Output the [X, Y] coordinate of the center of the cell containing the given text.  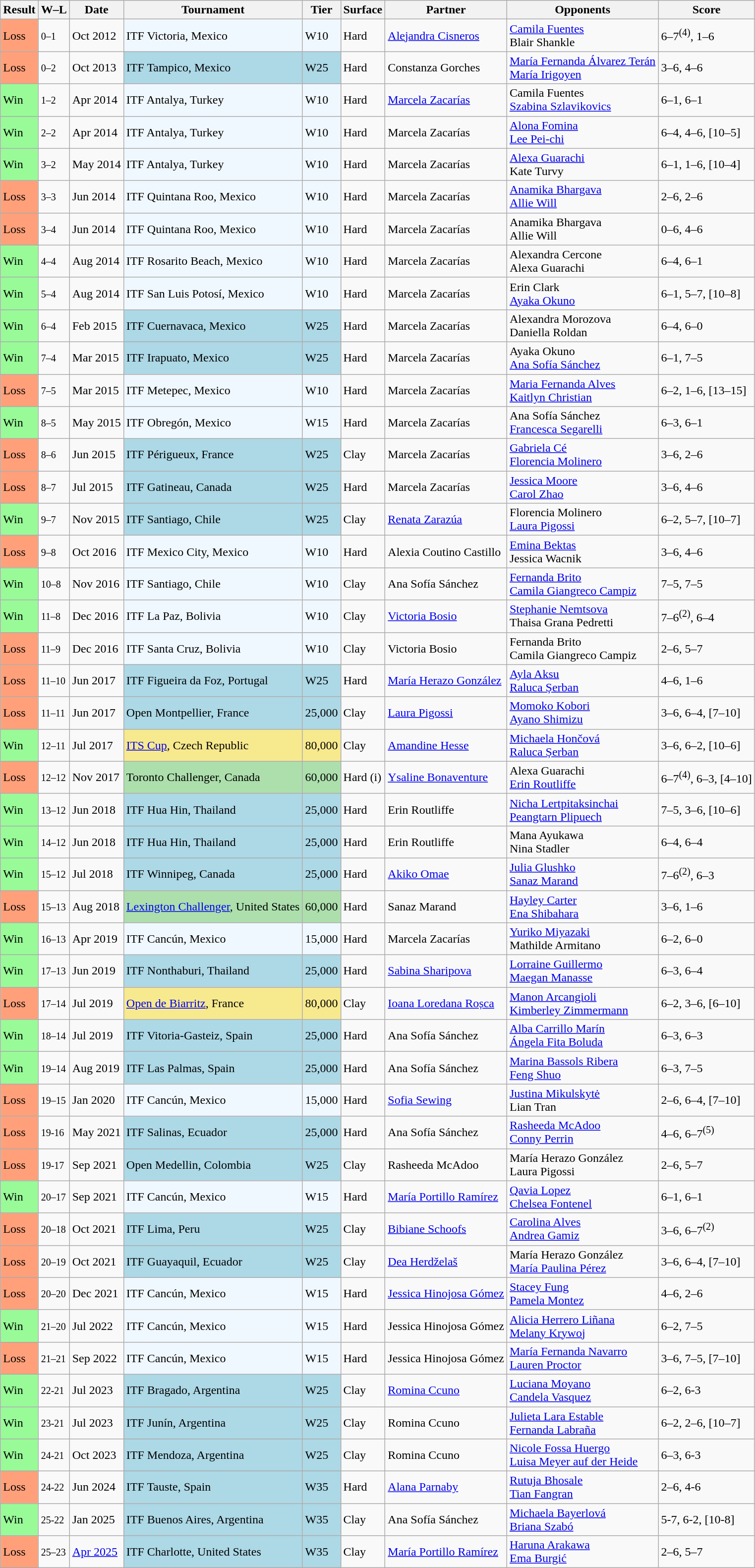
Ioana Loredana Roșca [446, 1004]
6–4, 6–0 [706, 325]
Jul 2017 [96, 745]
9–8 [54, 551]
ITF Charlotte, United States [213, 1552]
ITF Santa Cruz, Bolivia [213, 649]
7–5 [54, 390]
12–12 [54, 778]
Date [96, 10]
María Herazo González [446, 680]
Renata Zarazúa [446, 520]
ITF Irapuato, Mexico [213, 358]
Jul 2018 [96, 874]
3–6, 2–6 [706, 455]
19-16 [54, 1133]
Alana Parnaby [446, 1488]
ITF Metepec, Mexico [213, 390]
Oct 2012 [96, 36]
5–4 [54, 294]
Sabina Sharipova [446, 971]
3–2 [54, 165]
ITF Victoria, Mexico [213, 36]
ITF Mexico City, Mexico [213, 551]
W–L [54, 10]
7–4 [54, 358]
Jessica Moore Carol Zhao [582, 487]
Dec 2021 [96, 1293]
6–3, 7–5 [706, 1068]
2–6, 6–4, [7–10] [706, 1100]
María Fernanda Navarro Lauren Proctor [582, 1358]
3–6, 7–5, [7–10] [706, 1358]
Maria Fernanda Alves Kaitlyn Christian [582, 390]
Ana Sofía Sánchez Francesca Segarelli [582, 422]
Rutuja Bhosale Tian Fangran [582, 1488]
7–6(2), 6–4 [706, 616]
17–13 [54, 971]
Camila Fuentes Szabina Szlavikovics [582, 100]
Oct 2023 [96, 1455]
6–4 [54, 325]
20–20 [54, 1293]
Open de Biarritz, France [213, 1004]
May 2021 [96, 1133]
6–2, 5–7, [10–7] [706, 520]
Dea Herdželaš [446, 1262]
4–6, 2–6 [706, 1293]
ITF Cuernavaca, Mexico [213, 325]
Oct 2016 [96, 551]
Sanaz Marand [446, 906]
Jul 2015 [96, 487]
24-21 [54, 1455]
Ysaline Bonaventure [446, 778]
Rasheeda McAdoo [446, 1164]
Jan 2025 [96, 1519]
21–21 [54, 1358]
Tournament [213, 10]
Camila Fuentes Blair Shankle [582, 36]
Lexington Challenger, United States [213, 906]
11–11 [54, 713]
ITF Salinas, Ecuador [213, 1133]
Hayley Carter Ena Shibahara [582, 906]
Result [19, 10]
0–2 [54, 67]
Nov 2015 [96, 520]
Ayla Aksu Raluca Șerban [582, 680]
ITF Tauste, Spain [213, 1488]
Julia Glushko Sanaz Marand [582, 874]
16–13 [54, 939]
4–6, 1–6 [706, 680]
María Fernanda Álvarez Terán María Irigoyen [582, 67]
20–18 [54, 1229]
6–1, 1–6, [10–4] [706, 165]
Stacey Fung Pamela Montez [582, 1293]
21–20 [54, 1326]
Constanza Gorches [446, 67]
ITF La Paz, Bolivia [213, 616]
Apr 2019 [96, 939]
Jun 2019 [96, 971]
Luciana Moyano Candela Vasquez [582, 1390]
6–2, 6–0 [706, 939]
4–4 [54, 261]
8–6 [54, 455]
Mana Ayukawa Nina Stadler [582, 842]
11–9 [54, 649]
Momoko Kobori Ayano Shimizu [582, 713]
8–7 [54, 487]
May 2014 [96, 165]
1–2 [54, 100]
6–2, 1–6, [13–15] [706, 390]
Erin Clark Ayaka Okuno [582, 294]
ITF Bragado, Argentina [213, 1390]
Toronto Challenger, Canada [213, 778]
0–6, 4–6 [706, 229]
May 2015 [96, 422]
Apr 2025 [96, 1552]
7–6(2), 6–3 [706, 874]
0–1 [54, 36]
Emina Bektas Jessica Wacnik [582, 551]
Marina Bassols Ribera Feng Shuo [582, 1068]
6–4, 6–1 [706, 261]
María Herazo González Laura Pigossi [582, 1164]
ITS Cup, Czech Republic [213, 745]
Alexa Guarachi Erin Routliffe [582, 778]
Manon Arcangioli Kimberley Zimmermann [582, 1004]
ITF Gatineau, Canada [213, 487]
Oct 2013 [96, 67]
2–6, 2–6 [706, 196]
10–8 [54, 584]
Opponents [582, 10]
11–10 [54, 680]
6–2, 7–5 [706, 1326]
Qavia Lopez Chelsea Fontenel [582, 1197]
ITF Junín, Argentina [213, 1422]
ITF Winnipeg, Canada [213, 874]
Tier [321, 10]
Alba Carrillo Marín Ángela Fita Boluda [582, 1035]
Alona Fomina Lee Pei-chi [582, 132]
5-7, 6-2, [10-8] [706, 1519]
19-17 [54, 1164]
6–3, 6–4 [706, 971]
Alexa Guarachi Kate Turvy [582, 165]
ITF Figueira da Foz, Portugal [213, 680]
Aug 2019 [96, 1068]
Carolina Alves Andrea Gamiz [582, 1229]
6–2, 3–6, [6–10] [706, 1004]
Alexia Coutino Castillo [446, 551]
ITF Vitoria-Gasteiz, Spain [213, 1035]
Stephanie Nemtsova Thaisa Grana Pedretti [582, 616]
Alicia Herrero Liñana Melany Krywoj [582, 1326]
17–14 [54, 1004]
Lorraine Guillermo Maegan Manasse [582, 971]
6–4, 4–6, [10–5] [706, 132]
6–1, 5–7, [10–8] [706, 294]
Open Medellin, Colombia [213, 1164]
Laura Pigossi [446, 713]
Nicha Lertpitaksinchai Peangtarn Plipuech [582, 809]
Nov 2016 [96, 584]
7–5, 3–6, [10–6] [706, 809]
Rasheeda McAdoo Conny Perrin [582, 1133]
ITF Périgueux, France [213, 455]
25–23 [54, 1552]
2–2 [54, 132]
Nicole Fossa Huergo Luisa Meyer auf der Heide [582, 1455]
14–12 [54, 842]
Haruna Arakawa Ema Burgić [582, 1552]
18–14 [54, 1035]
12–11 [54, 745]
9–7 [54, 520]
Jun 2024 [96, 1488]
15–12 [54, 874]
Sofia Sewing [446, 1100]
22-21 [54, 1390]
2–6, 4-6 [706, 1488]
ITF Guayaquil, Ecuador [213, 1262]
3–6, 6–7(2) [706, 1229]
6–7(4), 1–6 [706, 36]
6–3, 6–3 [706, 1035]
ITF Nonthaburi, Thailand [213, 971]
ITF Lima, Peru [213, 1229]
20–19 [54, 1262]
6–4, 6–4 [706, 842]
20–17 [54, 1197]
Justina Mikulskytė Lian Tran [582, 1100]
19–14 [54, 1068]
19–15 [54, 1100]
Surface [363, 10]
23-21 [54, 1422]
6–3, 6–1 [706, 422]
3–4 [54, 229]
Yuriko Miyazaki Mathilde Armitano [582, 939]
Aug 2018 [96, 906]
15–13 [54, 906]
Alexandra Cercone Alexa Guarachi [582, 261]
13–12 [54, 809]
11–8 [54, 616]
Jul 2022 [96, 1326]
Julieta Lara Estable Fernanda Labraña [582, 1422]
Sep 2022 [96, 1358]
Alejandra Cisneros [446, 36]
Florencia Molinero Laura Pigossi [582, 520]
Amandine Hesse [446, 745]
ITF Tampico, Mexico [213, 67]
8–5 [54, 422]
3–6, 6–2, [10–6] [706, 745]
Nov 2017 [96, 778]
6–7(4), 6–3, [4–10] [706, 778]
4–6, 6–7(5) [706, 1133]
Gabriela Cé Florencia Molinero [582, 455]
6–1, 7–5 [706, 358]
24-22 [54, 1488]
Akiko Omae [446, 874]
Alexandra Morozova Daniella Roldan [582, 325]
6–3, 6-3 [706, 1455]
Score [706, 10]
25-22 [54, 1519]
Ayaka Okuno Ana Sofía Sánchez [582, 358]
Open Montpellier, France [213, 713]
ITF Las Palmas, Spain [213, 1068]
ITF Mendoza, Argentina [213, 1455]
6–2, 2–6, [10–7] [706, 1422]
3–6, 1–6 [706, 906]
6–2, 6-3 [706, 1390]
Jun 2015 [96, 455]
Michaela Hončová Raluca Șerban [582, 745]
Feb 2015 [96, 325]
Michaela Bayerlová Briana Szabó [582, 1519]
ITF San Luis Potosí, Mexico [213, 294]
ITF Obregón, Mexico [213, 422]
7–5, 7–5 [706, 584]
Jan 2020 [96, 1100]
Partner [446, 10]
Hard (i) [363, 778]
ITF Buenos Aires, Argentina [213, 1519]
3–3 [54, 196]
María Herazo González María Paulina Pérez [582, 1262]
Bibiane Schoofs [446, 1229]
ITF Rosarito Beach, Mexico [213, 261]
